Determine the (x, y) coordinate at the center of the cell enclosing the given text.  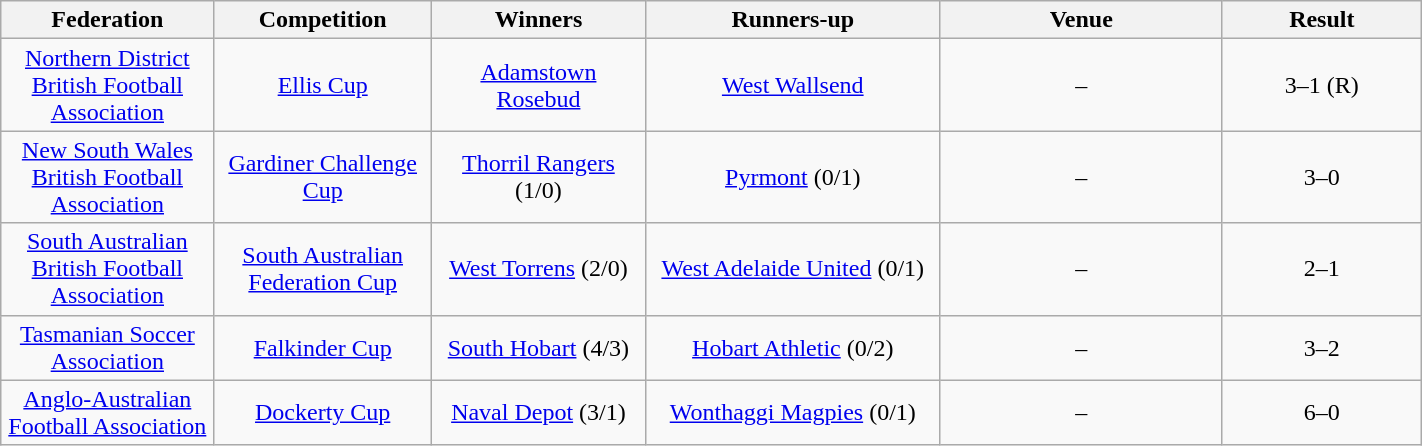
Pyrmont (0/1) (792, 177)
Adamstown Rosebud (538, 85)
Falkinder Cup (323, 348)
3–2 (1322, 348)
2–1 (1322, 269)
West Wallsend (792, 85)
West Torrens (2/0) (538, 269)
Venue (1081, 20)
New South Wales British Football Association (108, 177)
Winners (538, 20)
Thorril Rangers (1/0) (538, 177)
Wonthaggi Magpies (0/1) (792, 412)
Competition (323, 20)
3–0 (1322, 177)
Dockerty Cup (323, 412)
Naval Depot (3/1) (538, 412)
Hobart Athletic (0/2) (792, 348)
Ellis Cup (323, 85)
Tasmanian Soccer Association (108, 348)
South Hobart (4/3) (538, 348)
3–1 (R) (1322, 85)
Runners-up (792, 20)
Result (1322, 20)
South Australian Federation Cup (323, 269)
Anglo-Australian Football Association (108, 412)
Gardiner Challenge Cup (323, 177)
South Australian British Football Association (108, 269)
Federation (108, 20)
West Adelaide United (0/1) (792, 269)
Northern District British Football Association (108, 85)
6–0 (1322, 412)
